Extract the (x, y) coordinate from the center of the cell holding the provided text.  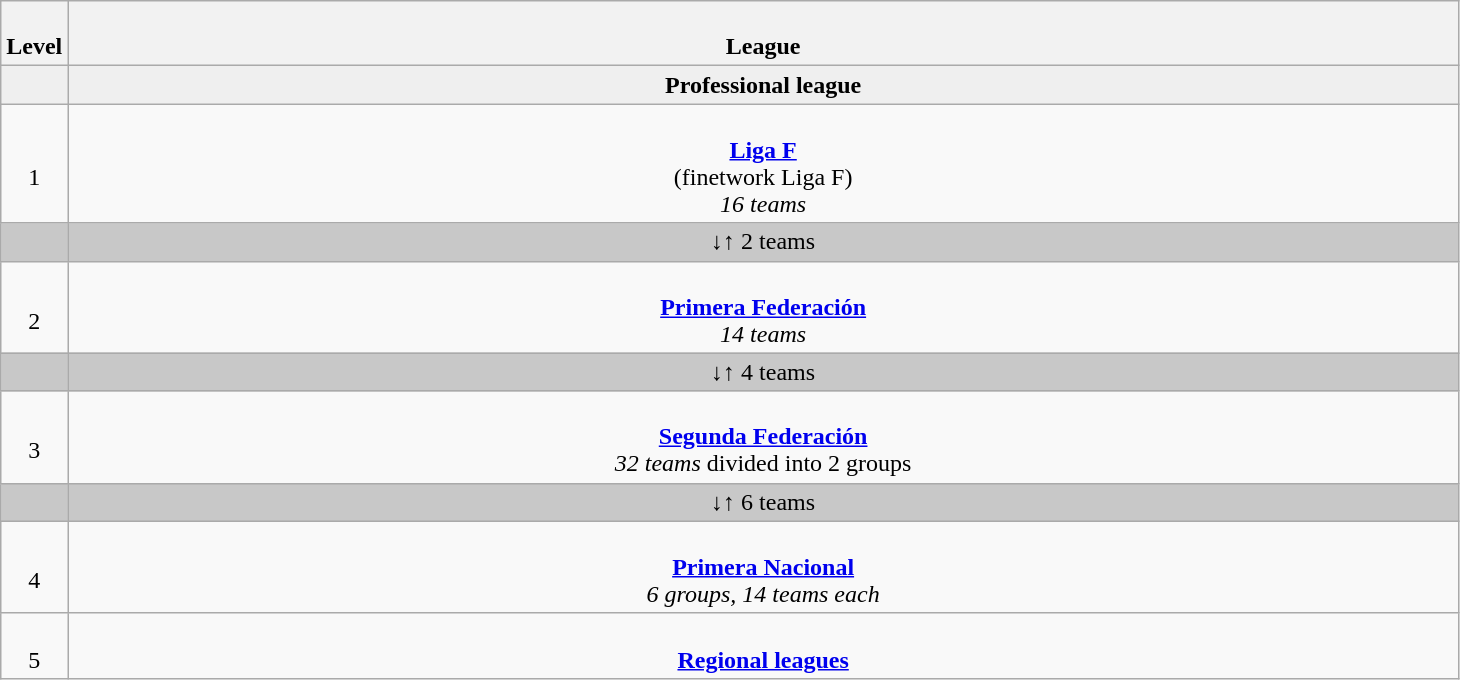
↓↑ 2 teams (764, 242)
Level (34, 34)
Primera Federación14 teams (764, 307)
Segunda Federación32 teams divided into 2 groups (764, 437)
↓↑ 6 teams (764, 502)
League (764, 34)
2 (34, 307)
Professional league (764, 85)
5 (34, 646)
Primera Nacional6 groups, 14 teams each (764, 567)
Liga F(finetwork Liga F)16 teams (764, 164)
↓↑ 4 teams (764, 372)
4 (34, 567)
1 (34, 164)
Regional leagues (764, 646)
3 (34, 437)
